Return [x, y] of the center of cell containing provided text 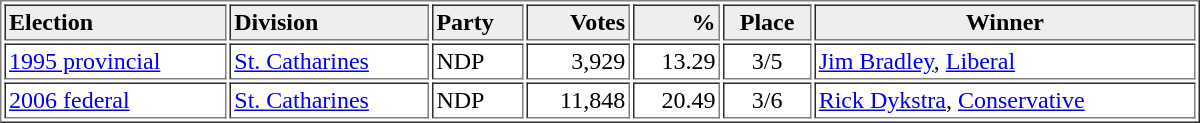
2006 federal [115, 100]
Place [767, 22]
3/6 [767, 100]
% [676, 22]
11,848 [578, 100]
Election [115, 22]
3/5 [767, 62]
Winner [1004, 22]
20.49 [676, 100]
Rick Dykstra, Conservative [1004, 100]
1995 provincial [115, 62]
Division [330, 22]
Jim Bradley, Liberal [1004, 62]
13.29 [676, 62]
Party [478, 22]
3,929 [578, 62]
Votes [578, 22]
